For the text-containing cell, return its midpoint in (x, y) coordinate format. 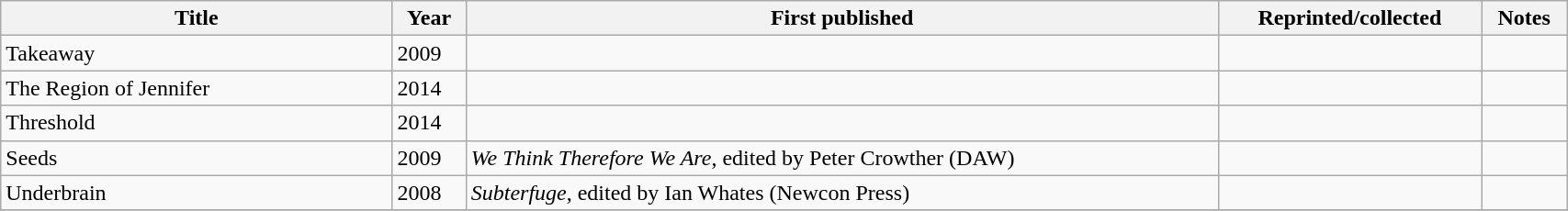
Subterfuge, edited by Ian Whates (Newcon Press) (841, 193)
First published (841, 18)
Title (197, 18)
We Think Therefore We Are, edited by Peter Crowther (DAW) (841, 158)
Seeds (197, 158)
Underbrain (197, 193)
Reprinted/collected (1350, 18)
Takeaway (197, 53)
Threshold (197, 123)
Year (429, 18)
Notes (1525, 18)
The Region of Jennifer (197, 88)
2008 (429, 193)
